Locate the cell with the specified text and output its [x, y] center coordinate. 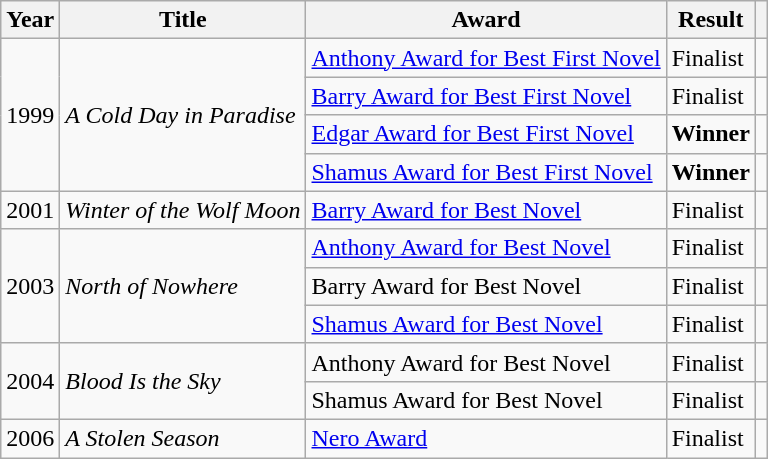
Result [710, 20]
Award [486, 20]
Anthony Award for Best First Novel [486, 58]
2003 [30, 286]
Title [183, 20]
1999 [30, 115]
2004 [30, 381]
Edgar Award for Best First Novel [486, 134]
Blood Is the Sky [183, 381]
2001 [30, 210]
2006 [30, 438]
A Cold Day in Paradise [183, 115]
A Stolen Season [183, 438]
Winter of the Wolf Moon [183, 210]
Nero Award [486, 438]
North of Nowhere [183, 286]
Year [30, 20]
Barry Award for Best First Novel [486, 96]
Shamus Award for Best First Novel [486, 172]
